Locate the cell with the specified text and output its (X, Y) center coordinate. 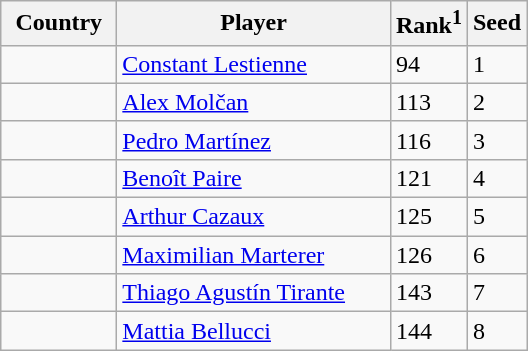
4 (496, 178)
Mattia Bellucci (254, 331)
5 (496, 217)
94 (428, 64)
6 (496, 255)
Maximilian Marterer (254, 255)
8 (496, 331)
125 (428, 217)
Rank1 (428, 24)
2 (496, 102)
143 (428, 293)
126 (428, 255)
Alex Molčan (254, 102)
Seed (496, 24)
113 (428, 102)
Player (254, 24)
116 (428, 140)
Benoît Paire (254, 178)
121 (428, 178)
7 (496, 293)
3 (496, 140)
Pedro Martínez (254, 140)
Thiago Agustín Tirante (254, 293)
Country (59, 24)
1 (496, 64)
Constant Lestienne (254, 64)
144 (428, 331)
Arthur Cazaux (254, 217)
